Provide the (X, Y) coordinate of the cell's center where the given text is located.  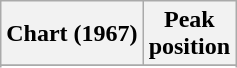
Peak position (189, 34)
Chart (1967) (72, 34)
